Return (X, Y) of the center of cell containing provided text 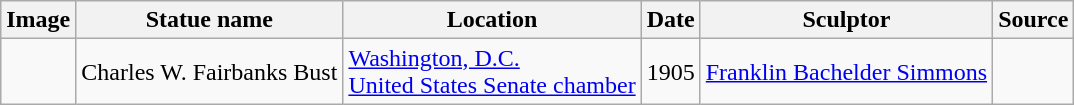
Date (670, 20)
Sculptor (846, 20)
Charles W. Fairbanks Bust (210, 72)
Washington, D.C.United States Senate chamber (492, 72)
Image (38, 20)
Location (492, 20)
Statue name (210, 20)
Source (1034, 20)
Franklin Bachelder Simmons (846, 72)
1905 (670, 72)
